Detect which cell encompasses the target text, then output its [x, y] center coordinate. 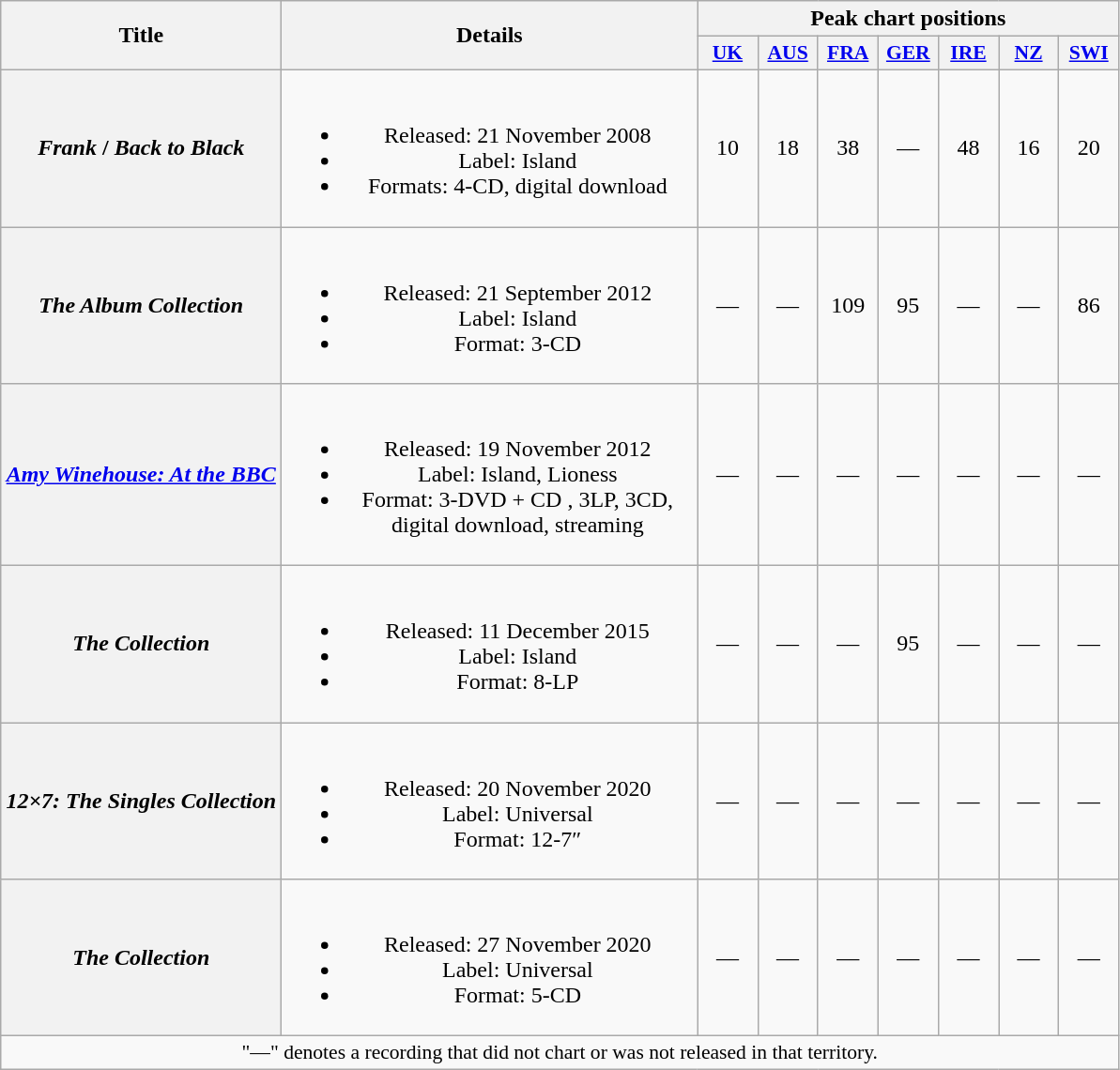
Released: 20 November 2020Label: UniversalFormat: 12-7″ [490, 802]
Released: 19 November 2012Label: Island, LionessFormat: 3-DVD + CD , 3LP, 3CD, digital download, streaming [490, 475]
Released: 21 September 2012Label: IslandFormat: 3-CD [490, 306]
86 [1089, 306]
Released: 21 November 2008Label: IslandFormats: 4-CD, digital download [490, 148]
Released: 11 December 2015Label: IslandFormat: 8-LP [490, 644]
GER [908, 53]
18 [788, 148]
Details [490, 36]
Released: 27 November 2020Label: UniversalFormat: 5-CD [490, 957]
AUS [788, 53]
38 [848, 148]
10 [728, 148]
SWI [1089, 53]
Frank / Back to Black [141, 148]
12×7: The Singles Collection [141, 802]
109 [848, 306]
16 [1029, 148]
"—" denotes a recording that did not chart or was not released in that territory. [560, 1053]
The Album Collection [141, 306]
UK [728, 53]
Peak chart positions [909, 19]
NZ [1029, 53]
FRA [848, 53]
Title [141, 36]
20 [1089, 148]
IRE [968, 53]
Amy Winehouse: At the BBC [141, 475]
48 [968, 148]
